Extract the [X, Y] coordinate from the center of the cell holding the provided text.  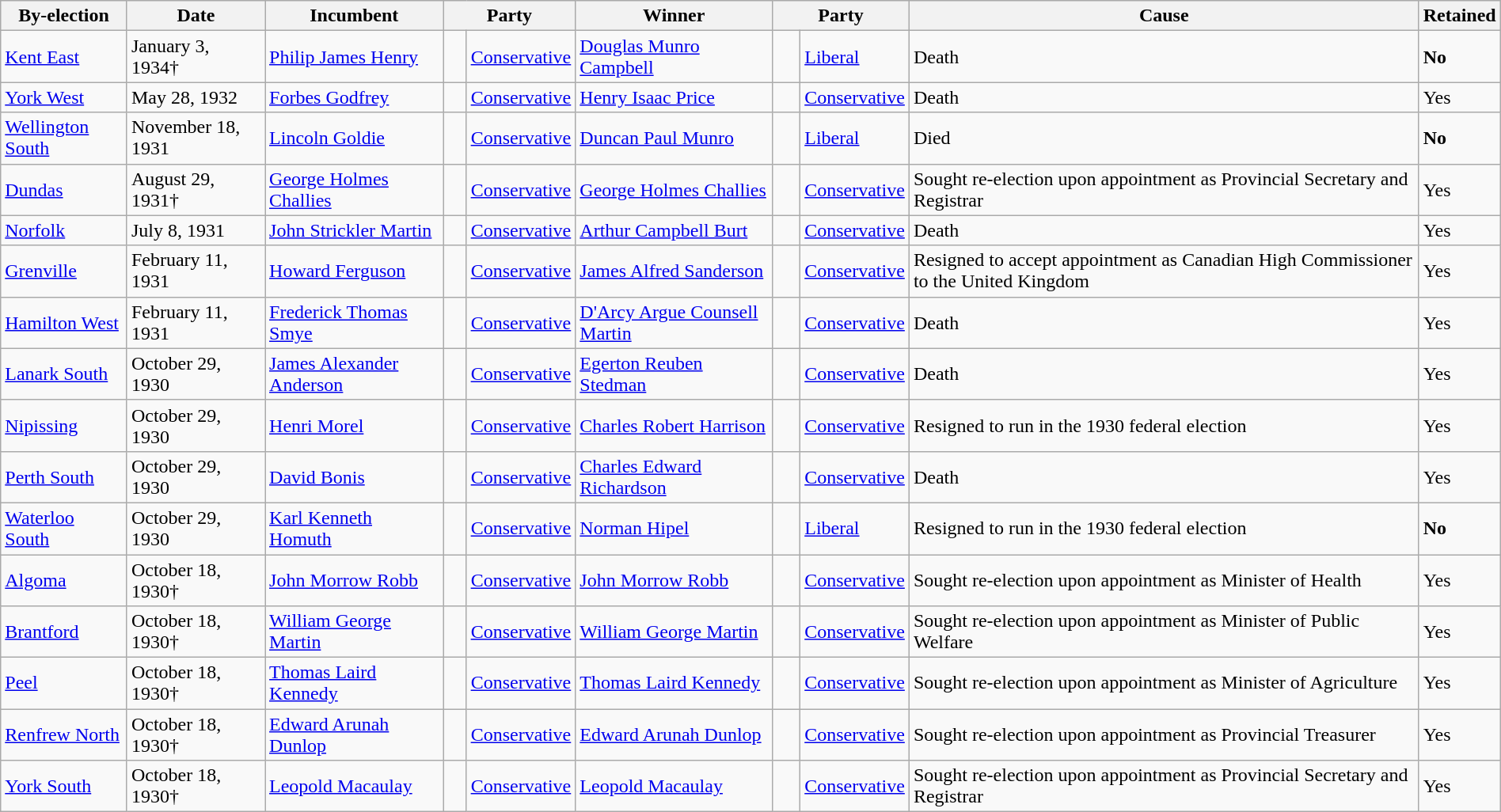
Winner [674, 16]
Perth South [64, 476]
Sought re-election upon appointment as Provincial Treasurer [1164, 734]
James Alexander Anderson [355, 374]
By-election [64, 16]
Cause [1164, 16]
Norfolk [64, 230]
York West [64, 97]
Norman Hipel [674, 529]
Algoma [64, 579]
Karl Kenneth Homuth [355, 529]
Brantford [64, 632]
Incumbent [355, 16]
John Strickler Martin [355, 230]
Charles Edward Richardson [674, 476]
David Bonis [355, 476]
Frederick Thomas Smye [355, 323]
Henry Isaac Price [674, 97]
Hamilton West [64, 323]
Lincoln Goldie [355, 138]
Wellington South [64, 138]
York South [64, 787]
May 28, 1932 [196, 97]
July 8, 1931 [196, 230]
Retained [1460, 16]
Egerton Reuben Stedman [674, 374]
Lanark South [64, 374]
Renfrew North [64, 734]
Philip James Henry [355, 57]
Duncan Paul Munro [674, 138]
Died [1164, 138]
Henri Morel [355, 426]
Sought re-election upon appointment as Minister of Health [1164, 579]
Forbes Godfrey [355, 97]
Dundas [64, 190]
Sought re-election upon appointment as Minister of Agriculture [1164, 684]
Charles Robert Harrison [674, 426]
Howard Ferguson [355, 271]
January 3, 1934† [196, 57]
Douglas Munro Campbell [674, 57]
Nipissing [64, 426]
August 29, 1931† [196, 190]
Arthur Campbell Burt [674, 230]
Peel [64, 684]
November 18, 1931 [196, 138]
Date [196, 16]
Resigned to accept appointment as Canadian High Commissioner to the United Kingdom [1164, 271]
Waterloo South [64, 529]
D'Arcy Argue Counsell Martin [674, 323]
James Alfred Sanderson [674, 271]
Grenville [64, 271]
Sought re-election upon appointment as Minister of Public Welfare [1164, 632]
Kent East [64, 57]
